Detect which cell encompasses the target text, then output its (X, Y) center coordinate. 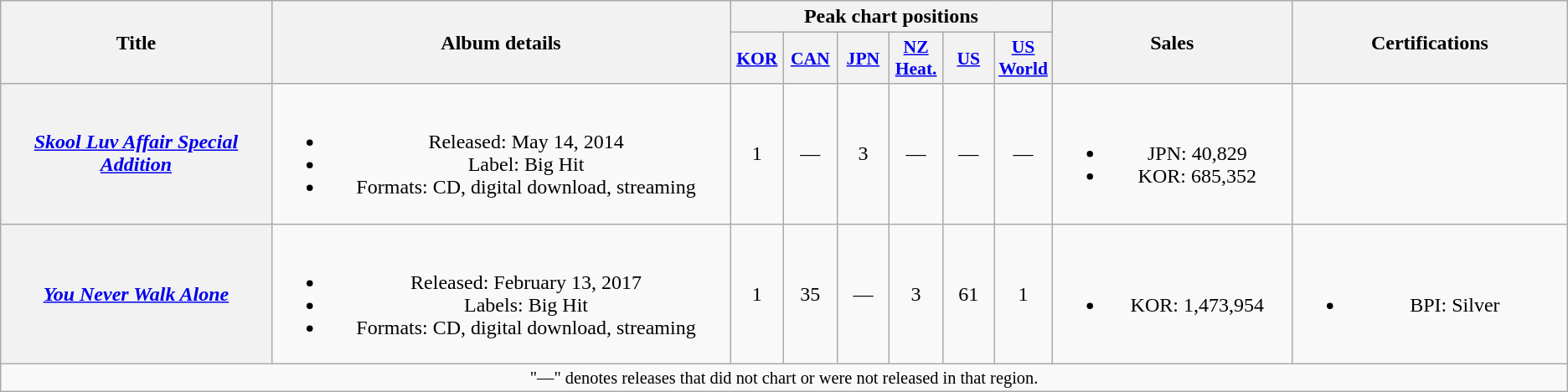
US (968, 59)
You Never Walk Alone (136, 293)
JPN: 40,829KOR: 685,352 (1173, 154)
Certifications (1431, 42)
USWorld (1024, 59)
61 (968, 293)
Sales (1173, 42)
Skool Luv Affair Special Addition (136, 154)
Album details (501, 42)
KOR: 1,473,954 (1173, 293)
KOR (757, 59)
JPN (863, 59)
35 (811, 293)
Peak chart positions (891, 17)
Released: May 14, 2014Label: Big HitFormats: CD, digital download, streaming (501, 154)
CAN (811, 59)
NZHeat. (916, 59)
BPI: Silver (1431, 293)
"—" denotes releases that did not chart or were not released in that region. (784, 378)
Title (136, 42)
Released: February 13, 2017Labels: Big HitFormats: CD, digital download, streaming (501, 293)
